Output the [x, y] coordinate of the center of the cell containing the given text.  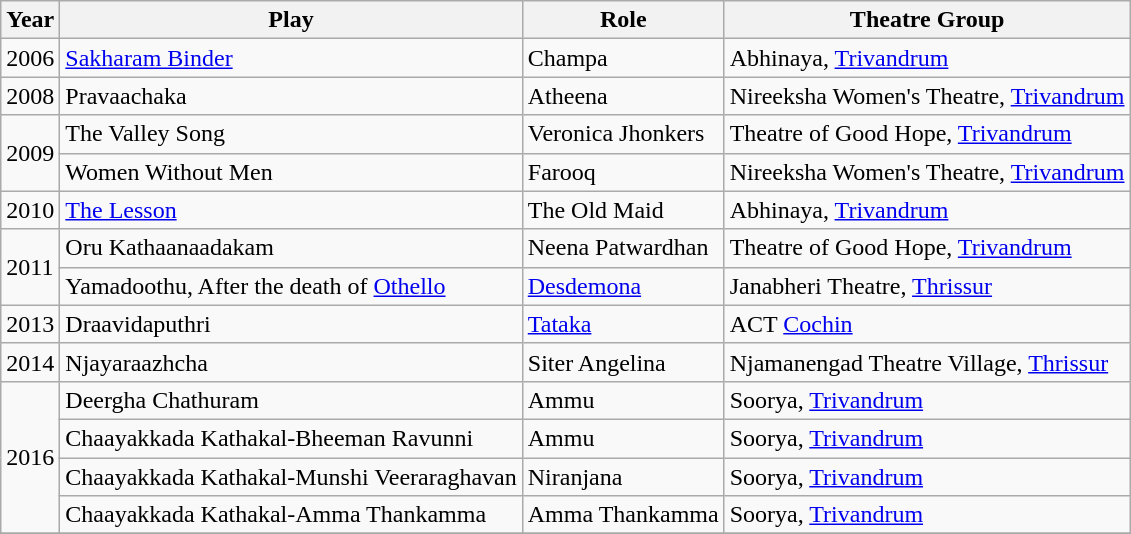
2016 [30, 457]
2006 [30, 58]
2014 [30, 362]
Yamadoothu, After the death of Othello [291, 286]
Year [30, 20]
Champa [623, 58]
2010 [30, 210]
The Old Maid [623, 210]
Pravaachaka [291, 96]
Neena Patwardhan [623, 248]
2009 [30, 153]
Deergha Chathuram [291, 400]
Desdemona [623, 286]
Veronica Jhonkers [623, 134]
Chaayakkada Kathakal-Amma Thankamma [291, 515]
Farooq [623, 172]
Role [623, 20]
Atheena [623, 96]
Njayaraazhcha [291, 362]
Njamanengad Theatre Village, Thrissur [927, 362]
Oru Kathaanaadakam [291, 248]
Niranjana [623, 477]
2008 [30, 96]
Chaayakkada Kathakal-Munshi Veeraraghavan [291, 477]
Tataka [623, 324]
Women Without Men [291, 172]
Theatre Group [927, 20]
Amma Thankamma [623, 515]
Chaayakkada Kathakal-Bheeman Ravunni [291, 438]
Draavidaputhri [291, 324]
Sakharam Binder [291, 58]
Play [291, 20]
2011 [30, 267]
The Lesson [291, 210]
Siter Angelina [623, 362]
Janabheri Theatre, Thrissur [927, 286]
ACT Cochin [927, 324]
2013 [30, 324]
The Valley Song [291, 134]
